Provide the [X, Y] coordinate of the cell's center where the given text is located.  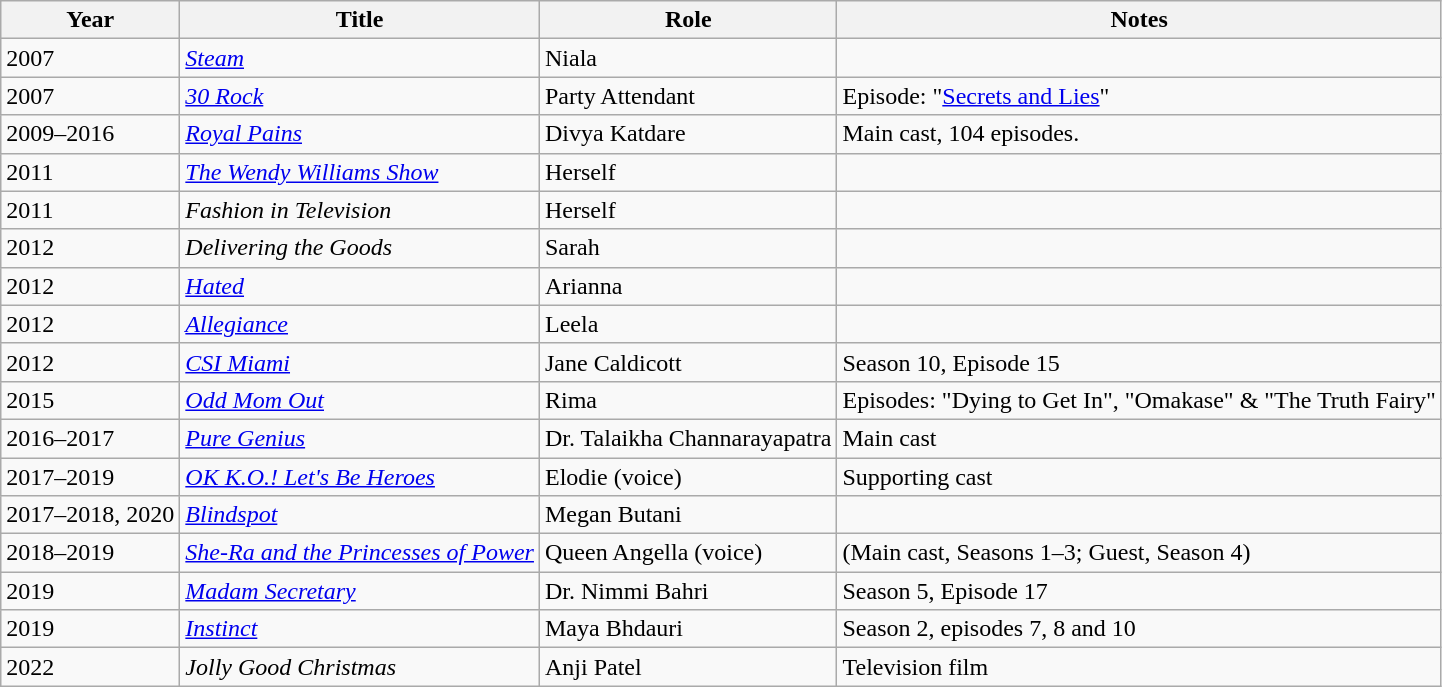
Role [688, 20]
Season 10, Episode 15 [1139, 362]
Episodes: "Dying to Get In", "Omakase" & "The Truth Fairy" [1139, 400]
Divya Katdare [688, 134]
Rima [688, 400]
2016–2017 [90, 438]
Pure Genius [360, 438]
Season 2, episodes 7, 8 and 10 [1139, 629]
(Main cast, Seasons 1–3; Guest, Season 4) [1139, 553]
2009–2016 [90, 134]
Blindspot [360, 515]
Royal Pains [360, 134]
She-Ra and the Princesses of Power [360, 553]
Odd Mom Out [360, 400]
Elodie (voice) [688, 477]
Arianna [688, 286]
Delivering the Goods [360, 248]
Year [90, 20]
Main cast [1139, 438]
Party Attendant [688, 96]
Madam Secretary [360, 591]
Jane Caldicott [688, 362]
Dr. Talaikha Channarayapatra [688, 438]
30 Rock [360, 96]
Queen Angella (voice) [688, 553]
Megan Butani [688, 515]
Sarah [688, 248]
OK K.O.! Let's Be Heroes [360, 477]
Season 5, Episode 17 [1139, 591]
Television film [1139, 667]
2018–2019 [90, 553]
Maya Bhdauri [688, 629]
Instinct [360, 629]
Title [360, 20]
Fashion in Television [360, 210]
Anji Patel [688, 667]
Episode: "Secrets and Lies" [1139, 96]
2017–2018, 2020 [90, 515]
2015 [90, 400]
Jolly Good Christmas [360, 667]
Supporting cast [1139, 477]
Steam [360, 58]
Niala [688, 58]
CSI Miami [360, 362]
The Wendy Williams Show [360, 172]
Leela [688, 324]
Hated [360, 286]
2017–2019 [90, 477]
2022 [90, 667]
Allegiance [360, 324]
Dr. Nimmi Bahri [688, 591]
Notes [1139, 20]
Main cast, 104 episodes. [1139, 134]
